Detect which cell encompasses the target text, then output its [x, y] center coordinate. 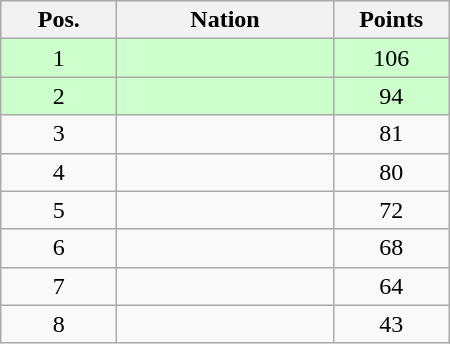
4 [59, 172]
106 [391, 58]
5 [59, 210]
6 [59, 248]
94 [391, 96]
Pos. [59, 20]
7 [59, 286]
2 [59, 96]
Points [391, 20]
Nation [225, 20]
3 [59, 134]
1 [59, 58]
64 [391, 286]
81 [391, 134]
72 [391, 210]
80 [391, 172]
68 [391, 248]
43 [391, 324]
8 [59, 324]
